Find where the given text appears and provide that cell's center as (X, Y) coordinate. 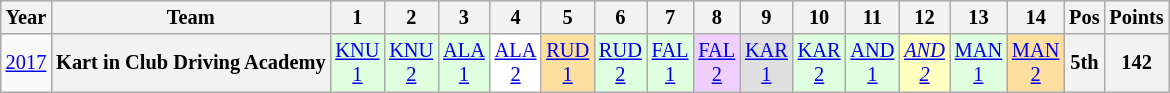
FAL1 (670, 63)
13 (978, 17)
MAN2 (1036, 63)
KAR1 (766, 63)
RUD2 (620, 63)
FAL2 (716, 63)
5 (568, 17)
KAR2 (820, 63)
AND1 (872, 63)
8 (716, 17)
Year (26, 17)
2017 (26, 63)
14 (1036, 17)
ALA1 (464, 63)
12 (924, 17)
1 (357, 17)
7 (670, 17)
MAN1 (978, 63)
Team (190, 17)
KNU2 (411, 63)
4 (516, 17)
3 (464, 17)
142 (1137, 63)
2 (411, 17)
Kart in Club Driving Academy (190, 63)
10 (820, 17)
9 (766, 17)
Points (1137, 17)
ALA2 (516, 63)
5th (1084, 63)
KNU1 (357, 63)
11 (872, 17)
6 (620, 17)
RUD1 (568, 63)
AND2 (924, 63)
Pos (1084, 17)
